Find where the given text appears and provide that cell's center as [X, Y] coordinate. 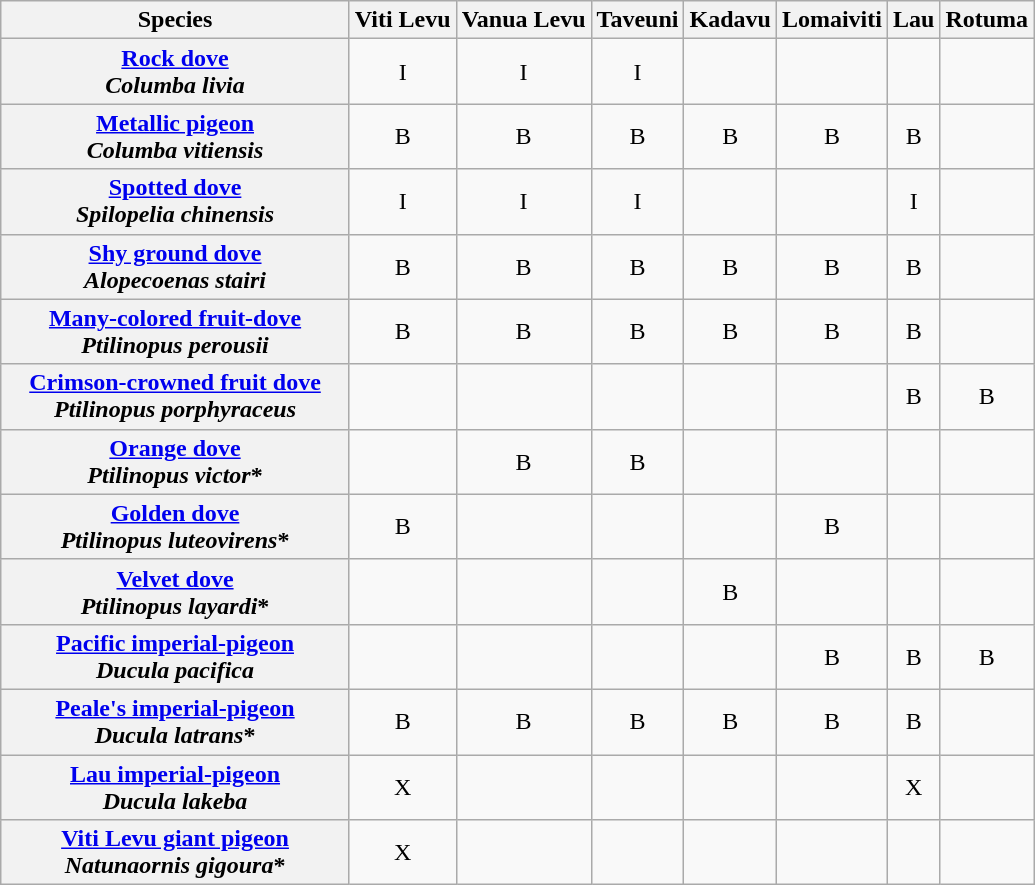
Rotuma [987, 20]
Spotted doveSpilopelia chinensis [176, 202]
Rock doveColumba livia [176, 72]
Orange dovePtilinopus victor* [176, 462]
Velvet dovePtilinopus layardi* [176, 592]
Shy ground doveAlopecoenas stairi [176, 266]
Lau imperial-pigeonDucula lakeba [176, 786]
Many-colored fruit-dovePtilinopus perousii [176, 332]
Species [176, 20]
Pacific imperial-pigeonDucula pacifica [176, 656]
Vanua Levu [524, 20]
Metallic pigeonColumba vitiensis [176, 136]
Viti Levu giant pigeonNatunaornis gigoura* [176, 852]
Taveuni [638, 20]
Lomaiviti [832, 20]
Golden dovePtilinopus luteovirens* [176, 526]
Kadavu [730, 20]
Peale's imperial-pigeonDucula latrans* [176, 722]
Crimson-crowned fruit dovePtilinopus porphyraceus [176, 396]
Viti Levu [402, 20]
Lau [913, 20]
